Provide the (X, Y) coordinate of the cell's center where the given text is located.  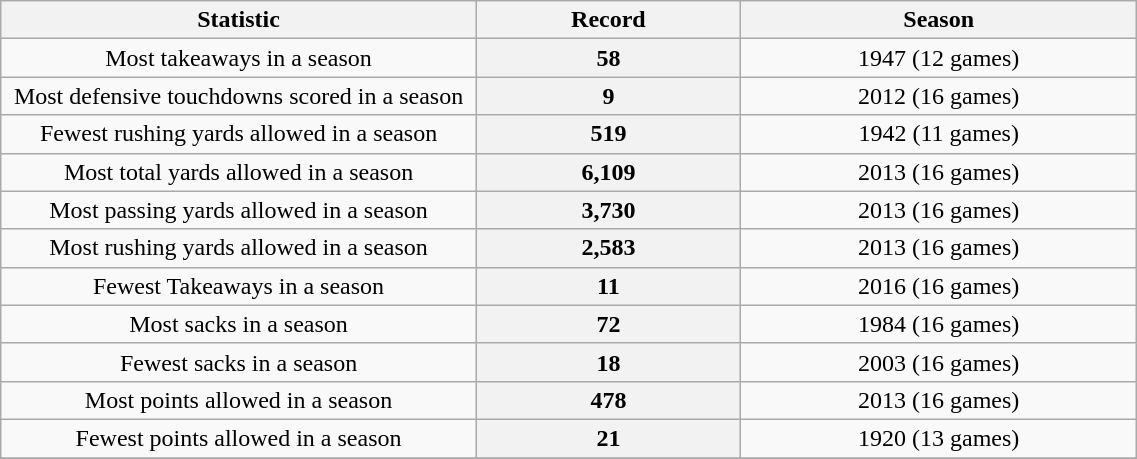
6,109 (608, 172)
Most defensive touchdowns scored in a season (239, 96)
Most takeaways in a season (239, 58)
58 (608, 58)
18 (608, 362)
1942 (11 games) (939, 134)
Fewest Takeaways in a season (239, 286)
Record (608, 20)
478 (608, 400)
2,583 (608, 248)
3,730 (608, 210)
1920 (13 games) (939, 438)
9 (608, 96)
2003 (16 games) (939, 362)
Most total yards allowed in a season (239, 172)
Fewest sacks in a season (239, 362)
1984 (16 games) (939, 324)
Most points allowed in a season (239, 400)
21 (608, 438)
Fewest rushing yards allowed in a season (239, 134)
1947 (12 games) (939, 58)
11 (608, 286)
Fewest points allowed in a season (239, 438)
Season (939, 20)
Most passing yards allowed in a season (239, 210)
72 (608, 324)
519 (608, 134)
2016 (16 games) (939, 286)
Most rushing yards allowed in a season (239, 248)
2012 (16 games) (939, 96)
Statistic (239, 20)
Most sacks in a season (239, 324)
